From the cell containing the given text, extract its center point as [X, Y] coordinate. 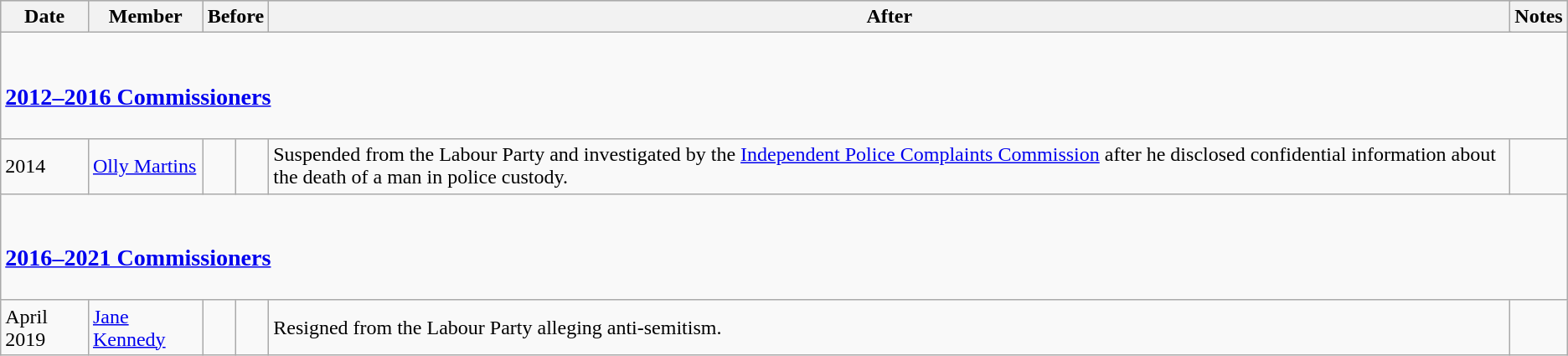
Member [146, 17]
Olly Martins [146, 166]
After [890, 17]
Date [45, 17]
Notes [1539, 17]
2012–2016 Commissioners [784, 85]
Resigned from the Labour Party alleging anti-semitism. [890, 327]
April 2019 [45, 327]
2014 [45, 166]
Jane Kennedy [146, 327]
Before [236, 17]
2016–2021 Commissioners [784, 246]
